For the text-containing cell, return its midpoint in (X, Y) coordinate format. 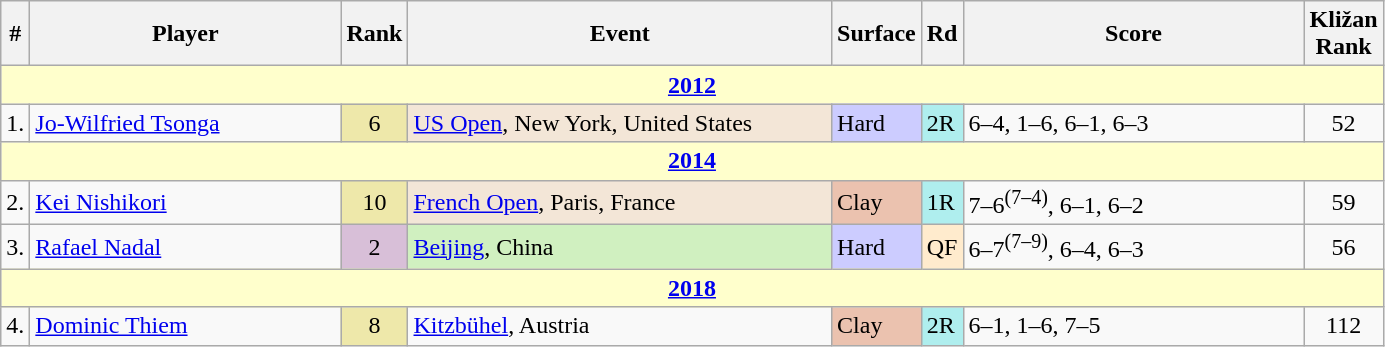
6–4, 1–6, 6–1, 6–3 (1134, 123)
Rank (374, 34)
2018 (692, 288)
2. (16, 202)
8 (374, 326)
French Open, Paris, France (620, 202)
4. (16, 326)
Player (186, 34)
Rafael Nadal (186, 248)
Beijing, China (620, 248)
Kei Nishikori (186, 202)
1. (16, 123)
Event (620, 34)
QF (942, 248)
56 (1344, 248)
6 (374, 123)
US Open, New York, United States (620, 123)
112 (1344, 326)
# (16, 34)
Jo-Wilfried Tsonga (186, 123)
Dominic Thiem (186, 326)
1R (942, 202)
Surface (877, 34)
3. (16, 248)
2014 (692, 161)
Rd (942, 34)
7–6(7–4), 6–1, 6–2 (1134, 202)
52 (1344, 123)
6–1, 1–6, 7–5 (1134, 326)
Kitzbühel, Austria (620, 326)
Score (1134, 34)
6–7(7–9), 6–4, 6–3 (1134, 248)
59 (1344, 202)
2012 (692, 85)
Kližan Rank (1344, 34)
2 (374, 248)
10 (374, 202)
